Find where the given text appears and provide that cell's center as (X, Y) coordinate. 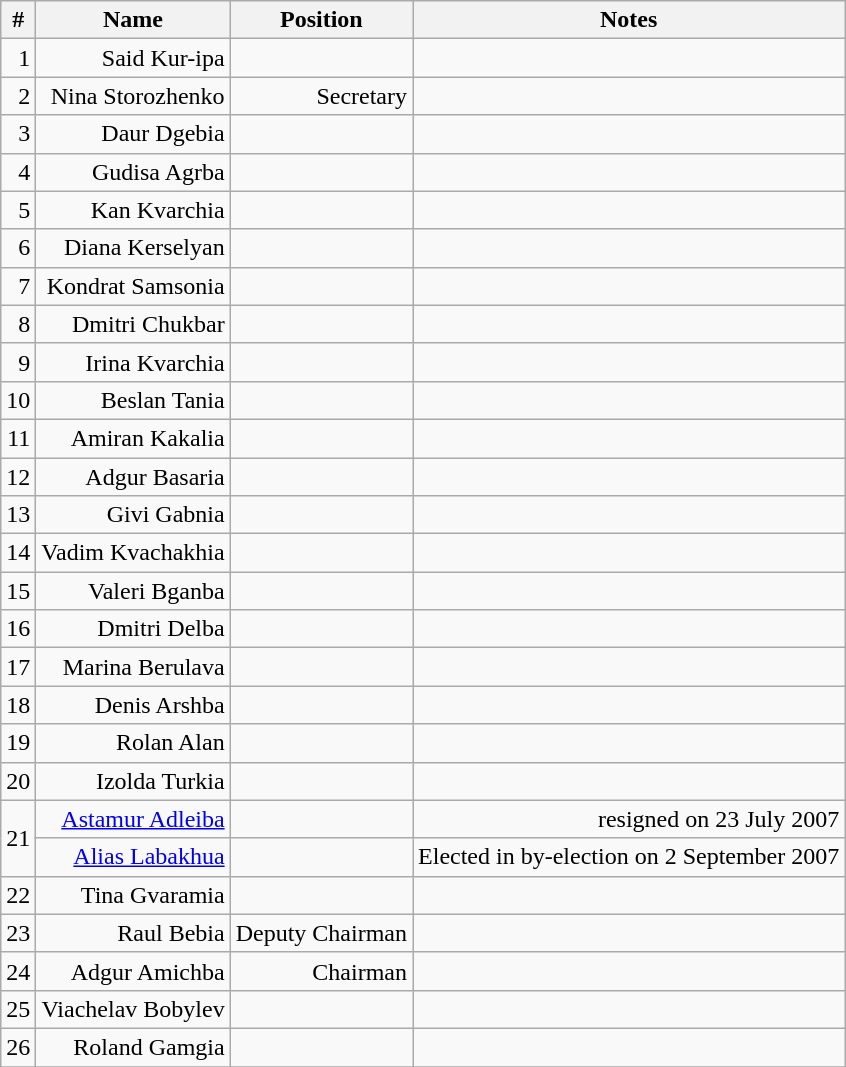
Deputy Chairman (321, 933)
9 (18, 362)
24 (18, 971)
Beslan Tania (133, 400)
14 (18, 553)
Astamur Adleiba (133, 819)
5 (18, 210)
Irina Kvarchia (133, 362)
26 (18, 1047)
25 (18, 1009)
7 (18, 286)
Givi Gabnia (133, 515)
Nina Storozhenko (133, 96)
Kondrat Samsonia (133, 286)
Notes (629, 20)
Denis Arshba (133, 705)
resigned on 23 July 2007 (629, 819)
Marina Berulava (133, 667)
Adgur Basaria (133, 477)
10 (18, 400)
18 (18, 705)
Elected in by-election on 2 September 2007 (629, 857)
12 (18, 477)
Vadim Kvachakhia (133, 553)
23 (18, 933)
3 (18, 134)
Daur Dgebia (133, 134)
Rolan Alan (133, 743)
Raul Bebia (133, 933)
1 (18, 58)
Viachelav Bobylev (133, 1009)
15 (18, 591)
11 (18, 438)
16 (18, 629)
Dmitri Delba (133, 629)
Name (133, 20)
22 (18, 895)
2 (18, 96)
6 (18, 248)
19 (18, 743)
21 (18, 838)
Tina Gvaramia (133, 895)
# (18, 20)
Valeri Bganba (133, 591)
8 (18, 324)
Said Kur-ipa (133, 58)
20 (18, 781)
Kan Kvarchia (133, 210)
Amiran Kakalia (133, 438)
13 (18, 515)
Gudisa Agrba (133, 172)
Diana Kerselyan (133, 248)
4 (18, 172)
17 (18, 667)
Dmitri Chukbar (133, 324)
Adgur Amichba (133, 971)
Secretary (321, 96)
Roland Gamgia (133, 1047)
Alias Labakhua (133, 857)
Izolda Turkia (133, 781)
Position (321, 20)
Chairman (321, 971)
